Pinpoint the cell where the given text exists, returning its [x, y] midpoint coordinate. 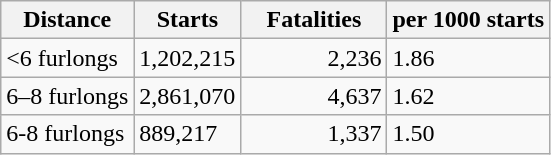
Fatalities [314, 20]
1.86 [468, 58]
1,202,215 [188, 58]
Starts [188, 20]
6–8 furlongs [68, 96]
4,637 [314, 96]
<6 furlongs [68, 58]
6-8 furlongs [68, 134]
1.62 [468, 96]
per 1000 starts [468, 20]
2,861,070 [188, 96]
889,217 [188, 134]
1,337 [314, 134]
1.50 [468, 134]
2,236 [314, 58]
Distance [68, 20]
